Determine the [X, Y] coordinate at the center of the cell enclosing the given text.  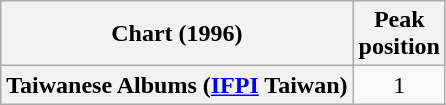
1 [399, 85]
Taiwanese Albums (IFPI Taiwan) [177, 85]
Peakposition [399, 34]
Chart (1996) [177, 34]
